Provide the [x, y] coordinate of the cell's center where the given text is located.  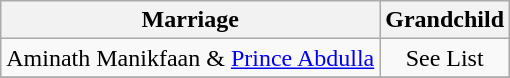
Marriage [190, 20]
Grandchild [445, 20]
Aminath Manikfaan & Prince Abdulla [190, 58]
See List [445, 58]
